Provide the [x, y] coordinate of the cell's center where the given text is located.  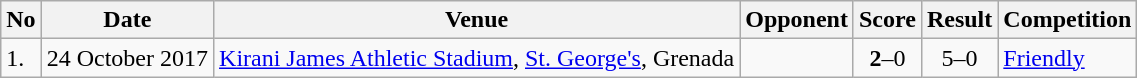
2–0 [887, 58]
Kirani James Athletic Stadium, St. George's, Grenada [477, 58]
24 October 2017 [127, 58]
Score [887, 20]
Opponent [797, 20]
Friendly [1068, 58]
Result [959, 20]
Venue [477, 20]
Date [127, 20]
No [21, 20]
5–0 [959, 58]
Competition [1068, 20]
1. [21, 58]
